Determine the [X, Y] coordinate at the center of the cell enclosing the given text.  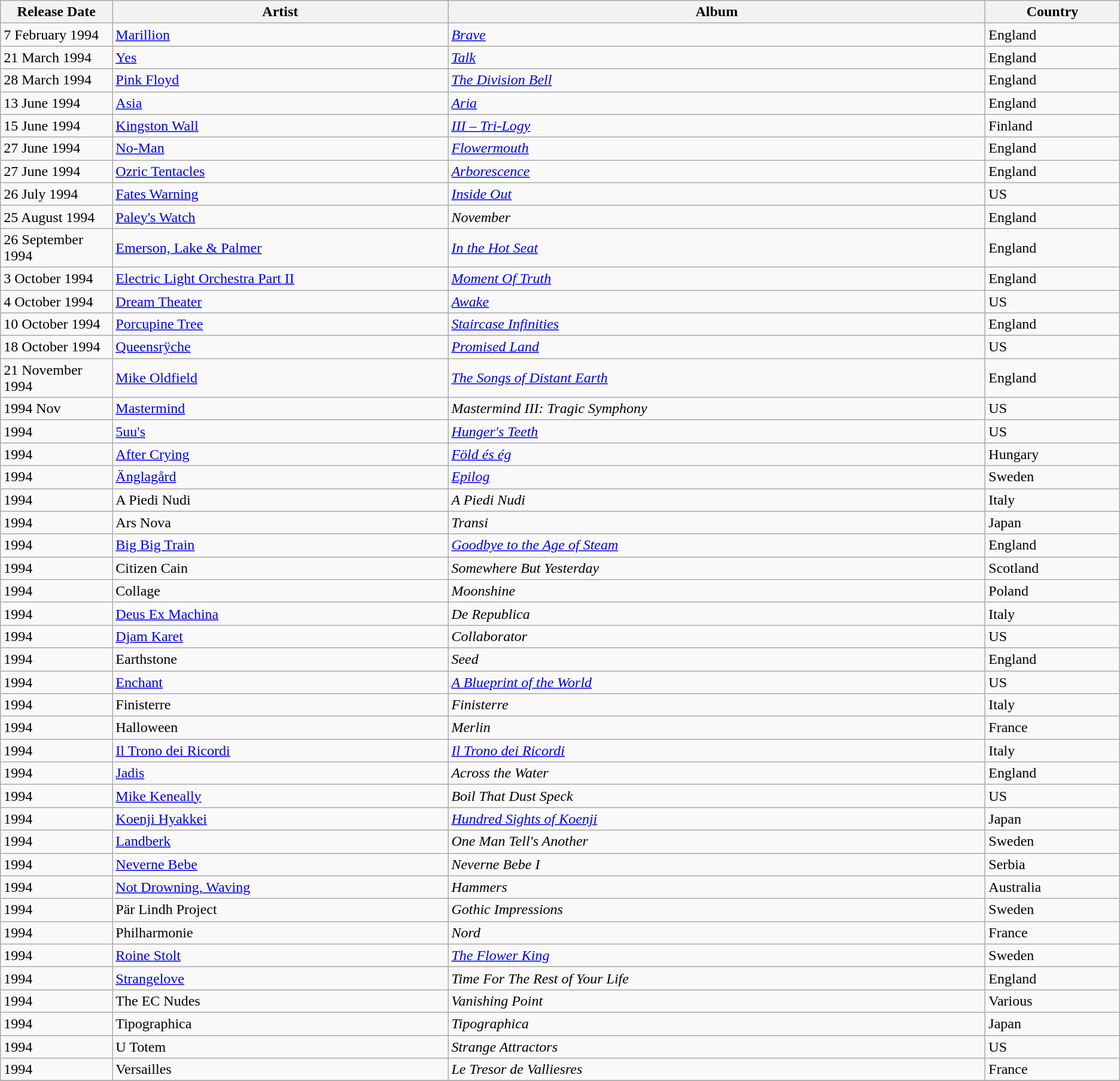
Vanishing Point [717, 1001]
Djam Karet [280, 636]
Awake [717, 301]
Hammers [717, 887]
Gothic Impressions [717, 910]
III – Tri-Logy [717, 126]
Le Tresor de Valliesres [717, 1070]
Finland [1052, 126]
1994 Nov [56, 409]
Not Drowning, Waving [280, 887]
Serbia [1052, 864]
Moonshine [717, 591]
15 June 1994 [56, 126]
Fates Warning [280, 194]
Roine Stolt [280, 955]
Arborescence [717, 171]
Electric Light Orchestra Part II [280, 278]
Yes [280, 57]
4 October 1994 [56, 301]
13 June 1994 [56, 103]
Mike Oldfield [280, 378]
Änglagård [280, 477]
Hundred Sights of Koenji [717, 819]
Landberk [280, 842]
Country [1052, 12]
Collaborator [717, 636]
Collage [280, 591]
26 July 1994 [56, 194]
Talk [717, 57]
Boil That Dust Speck [717, 796]
A Blueprint of the World [717, 682]
Epilog [717, 477]
Earthstone [280, 659]
Transi [717, 523]
Various [1052, 1001]
21 March 1994 [56, 57]
Across the Water [717, 773]
Queensrÿche [280, 347]
Moment Of Truth [717, 278]
Marillion [280, 35]
One Man Tell's Another [717, 842]
28 March 1994 [56, 80]
Enchant [280, 682]
De Republica [717, 614]
Somewhere But Yesterday [717, 568]
Artist [280, 12]
Paley's Watch [280, 217]
Hunger's Teeth [717, 432]
Ars Nova [280, 523]
Halloween [280, 728]
Time For The Rest of Your Life [717, 978]
The Flower King [717, 955]
26 September 1994 [56, 248]
21 November 1994 [56, 378]
Koenji Hyakkei [280, 819]
25 August 1994 [56, 217]
Nord [717, 933]
Neverne Bebe [280, 864]
18 October 1994 [56, 347]
Deus Ex Machina [280, 614]
Brave [717, 35]
3 October 1994 [56, 278]
Philharmonie [280, 933]
Scotland [1052, 568]
Merlin [717, 728]
Strange Attractors [717, 1047]
Seed [717, 659]
10 October 1994 [56, 324]
Pär Lindh Project [280, 910]
The Division Bell [717, 80]
Mastermind III: Tragic Symphony [717, 409]
Kingston Wall [280, 126]
Flowermouth [717, 148]
Versailles [280, 1070]
Dream Theater [280, 301]
Hungary [1052, 454]
In the Hot Seat [717, 248]
Neverne Bebe I [717, 864]
After Crying [280, 454]
Mike Keneally [280, 796]
No-Man [280, 148]
5uu's [280, 432]
Goodbye to the Age of Steam [717, 545]
Inside Out [717, 194]
Album [717, 12]
Pink Floyd [280, 80]
Jadis [280, 773]
Promised Land [717, 347]
Staircase Infinities [717, 324]
Asia [280, 103]
The Songs of Distant Earth [717, 378]
Emerson, Lake & Palmer [280, 248]
Mastermind [280, 409]
Australia [1052, 887]
Poland [1052, 591]
Release Date [56, 12]
Big Big Train [280, 545]
U Totem [280, 1047]
Ozric Tentacles [280, 171]
Aria [717, 103]
7 February 1994 [56, 35]
Porcupine Tree [280, 324]
The EC Nudes [280, 1001]
Strangelove [280, 978]
November [717, 217]
Föld és ég [717, 454]
Citizen Cain [280, 568]
